Scan for the cell matching the given text and deliver its (x, y) coordinate at center. 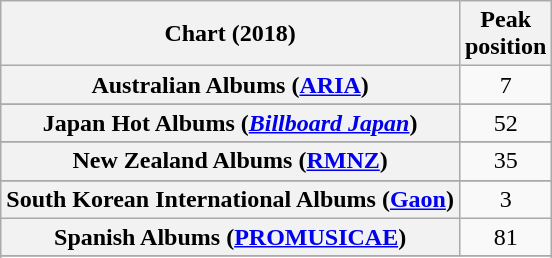
South Korean International Albums (Gaon) (230, 199)
Australian Albums (ARIA) (230, 85)
New Zealand Albums (RMNZ) (230, 161)
Peakposition (505, 34)
35 (505, 161)
52 (505, 123)
Spanish Albums (PROMUSICAE) (230, 237)
Japan Hot Albums (Billboard Japan) (230, 123)
81 (505, 237)
7 (505, 85)
Chart (2018) (230, 34)
3 (505, 199)
